Identify which cell holds the provided text, then report its [x, y] central coordinate. 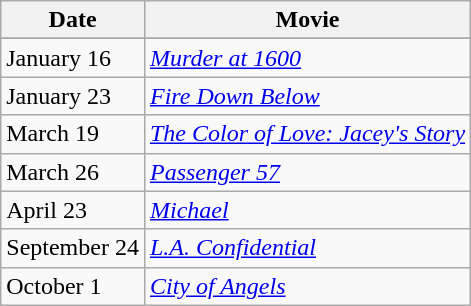
L.A. Confidential [307, 248]
September 24 [73, 248]
January 16 [73, 58]
January 23 [73, 96]
City of Angels [307, 286]
March 19 [73, 134]
Date [73, 20]
April 23 [73, 210]
Fire Down Below [307, 96]
The Color of Love: Jacey's Story [307, 134]
Movie [307, 20]
Passenger 57 [307, 172]
March 26 [73, 172]
Murder at 1600 [307, 58]
Michael [307, 210]
October 1 [73, 286]
